Capture the cell that displays the provided text and extract its [x, y] central coordinate. 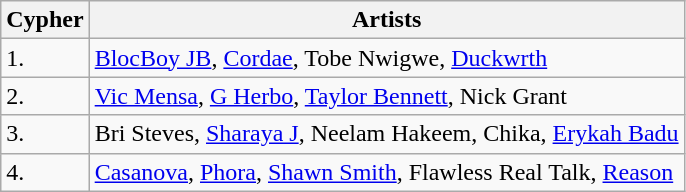
2. [45, 96]
Artists [386, 20]
1. [45, 58]
Bri Steves, Sharaya J, Neelam Hakeem, Chika, Erykah Badu [386, 134]
4. [45, 172]
3. [45, 134]
Casanova, Phora, Shawn Smith, Flawless Real Talk, Reason [386, 172]
Cypher [45, 20]
Vic Mensa, G Herbo, Taylor Bennett, Nick Grant [386, 96]
BlocBoy JB, Cordae, Tobe Nwigwe, Duckwrth [386, 58]
